Pinpoint the cell where the given text exists, returning its (x, y) midpoint coordinate. 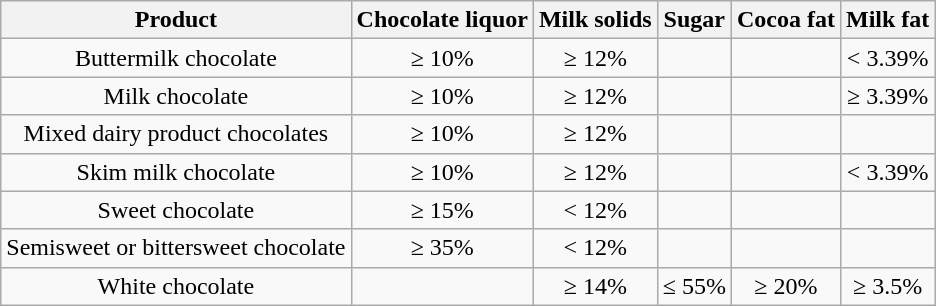
Milk solids (595, 20)
≥ 35% (442, 248)
Semisweet or bittersweet chocolate (176, 248)
Milk chocolate (176, 96)
Sugar (694, 20)
≥ 3.39% (887, 96)
Product (176, 20)
Mixed dairy product chocolates (176, 134)
≥ 15% (442, 210)
≤ 55% (694, 286)
Skim milk chocolate (176, 172)
Sweet chocolate (176, 210)
White chocolate (176, 286)
Buttermilk chocolate (176, 58)
≥ 3.5% (887, 286)
Cocoa fat (786, 20)
Chocolate liquor (442, 20)
Milk fat (887, 20)
≥ 14% (595, 286)
≥ 20% (786, 286)
